For the text-containing cell, return its midpoint in [x, y] coordinate format. 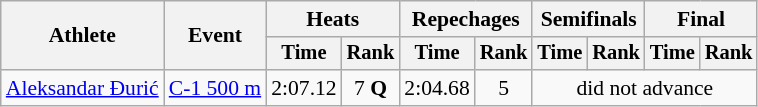
Event [215, 36]
2:07.12 [304, 88]
Heats [332, 19]
did not advance [644, 88]
Final [701, 19]
C-1 500 m [215, 88]
Semifinals [588, 19]
5 [504, 88]
Repechages [466, 19]
7 Q [371, 88]
Athlete [82, 36]
Aleksandar Đurić [82, 88]
2:04.68 [436, 88]
